Provide the [x, y] coordinate of the cell's center where the given text is located.  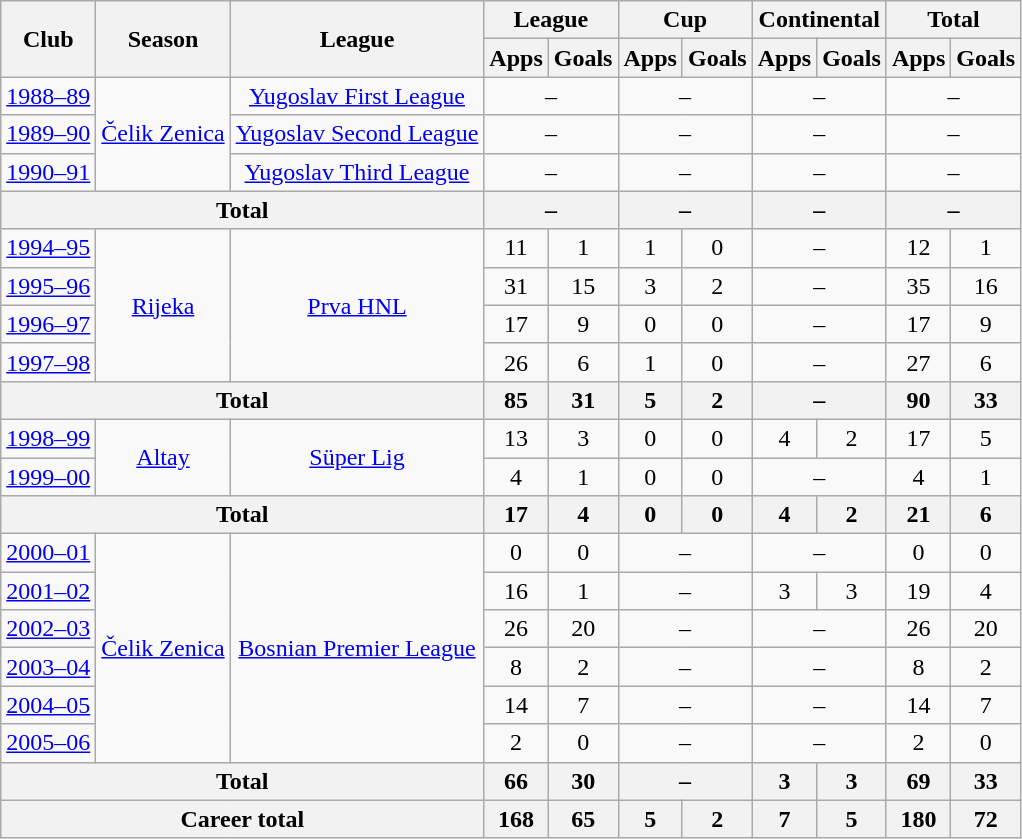
66 [516, 781]
85 [516, 400]
1999–00 [48, 477]
12 [918, 248]
2000–01 [48, 553]
27 [918, 362]
2005–06 [48, 743]
Club [48, 39]
1995–96 [48, 286]
1989–90 [48, 134]
1994–95 [48, 248]
2003–04 [48, 667]
65 [583, 819]
15 [583, 286]
1997–98 [48, 362]
Cup [685, 20]
11 [516, 248]
13 [516, 438]
Yugoslav Third League [357, 172]
30 [583, 781]
1996–97 [48, 324]
Altay [163, 457]
Yugoslav First League [357, 96]
90 [918, 400]
2004–05 [48, 705]
1998–99 [48, 438]
Yugoslav Second League [357, 134]
Prva HNL [357, 305]
Süper Lig [357, 457]
35 [918, 286]
1988–89 [48, 96]
69 [918, 781]
Bosnian Premier League [357, 648]
19 [918, 591]
180 [918, 819]
1990–91 [48, 172]
Season [163, 39]
Career total [242, 819]
Rijeka [163, 305]
168 [516, 819]
2002–03 [48, 629]
2001–02 [48, 591]
21 [918, 515]
72 [986, 819]
Continental [819, 20]
